Locate the cell with the specified text and output its [X, Y] center coordinate. 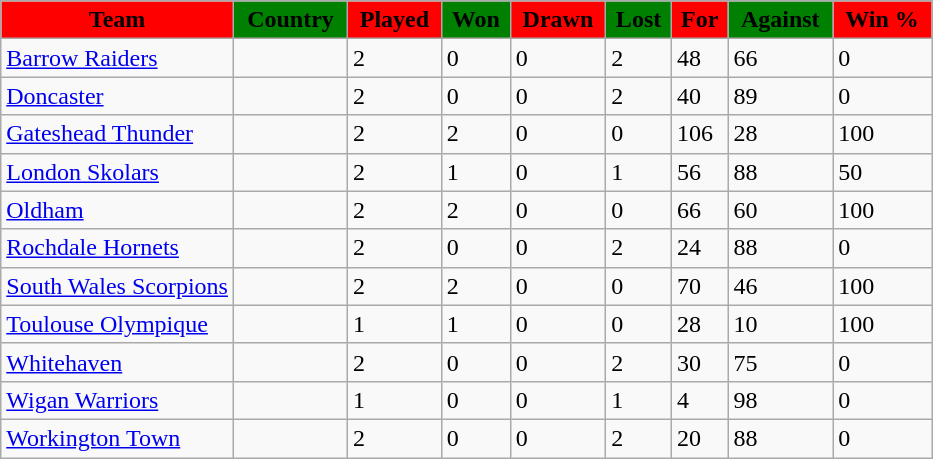
48 [699, 58]
Wigan Warriors [118, 400]
Lost [639, 20]
46 [780, 286]
Played [394, 20]
30 [699, 362]
Workington Town [118, 438]
Team [118, 20]
70 [699, 286]
40 [699, 96]
24 [699, 248]
Gateshead Thunder [118, 134]
75 [780, 362]
London Skolars [118, 172]
Drawn [558, 20]
For [699, 20]
60 [780, 210]
Rochdale Hornets [118, 248]
Doncaster [118, 96]
Whitehaven [118, 362]
106 [699, 134]
Against [780, 20]
Barrow Raiders [118, 58]
50 [882, 172]
4 [699, 400]
Country [290, 20]
89 [780, 96]
South Wales Scorpions [118, 286]
Oldham [118, 210]
20 [699, 438]
98 [780, 400]
10 [780, 324]
Toulouse Olympique [118, 324]
Won [476, 20]
Win % [882, 20]
56 [699, 172]
